Determine the (X, Y) coordinate at the center of the cell enclosing the given text.  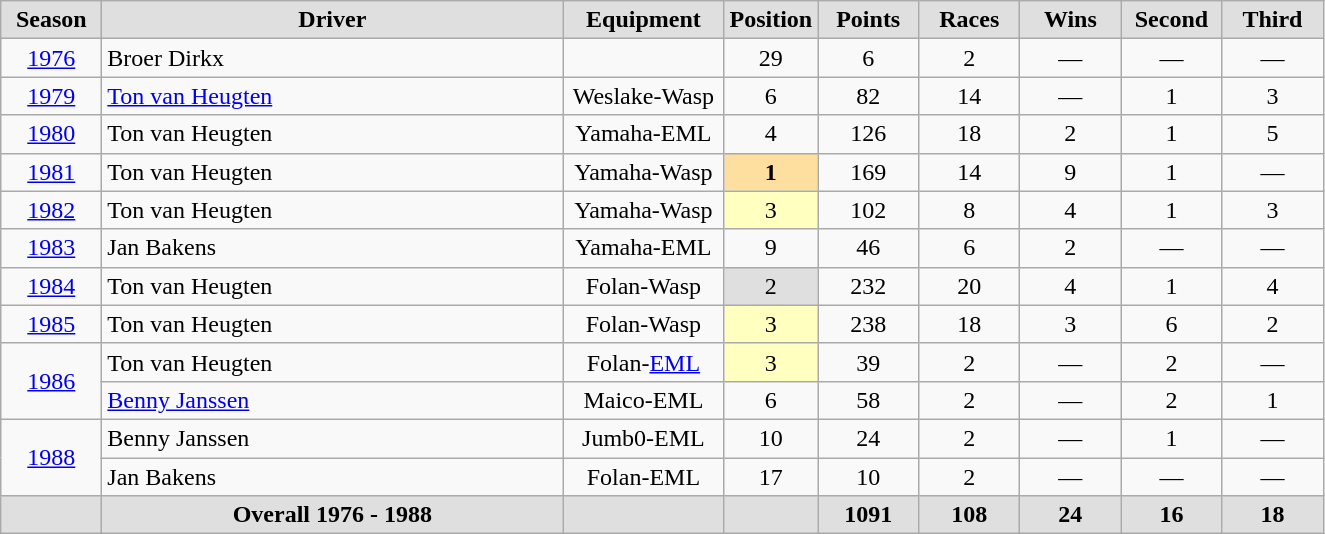
Jumb0-EML (644, 438)
102 (868, 210)
1985 (52, 324)
Points (868, 20)
20 (970, 286)
126 (868, 134)
Driver (332, 20)
58 (868, 400)
Equipment (644, 20)
29 (771, 58)
1979 (52, 96)
Races (970, 20)
1984 (52, 286)
238 (868, 324)
232 (868, 286)
39 (868, 362)
Second (1172, 20)
1976 (52, 58)
5 (1272, 134)
16 (1172, 515)
Overall 1976 - 1988 (332, 515)
Wins (1070, 20)
46 (868, 248)
1980 (52, 134)
Position (771, 20)
169 (868, 172)
Maico-EML (644, 400)
1091 (868, 515)
Weslake-Wasp (644, 96)
1981 (52, 172)
8 (970, 210)
Season (52, 20)
1986 (52, 381)
17 (771, 477)
1988 (52, 457)
82 (868, 96)
Broer Dirkx (332, 58)
1982 (52, 210)
1983 (52, 248)
108 (970, 515)
Third (1272, 20)
